Output the [X, Y] coordinate of the center of the cell containing the given text.  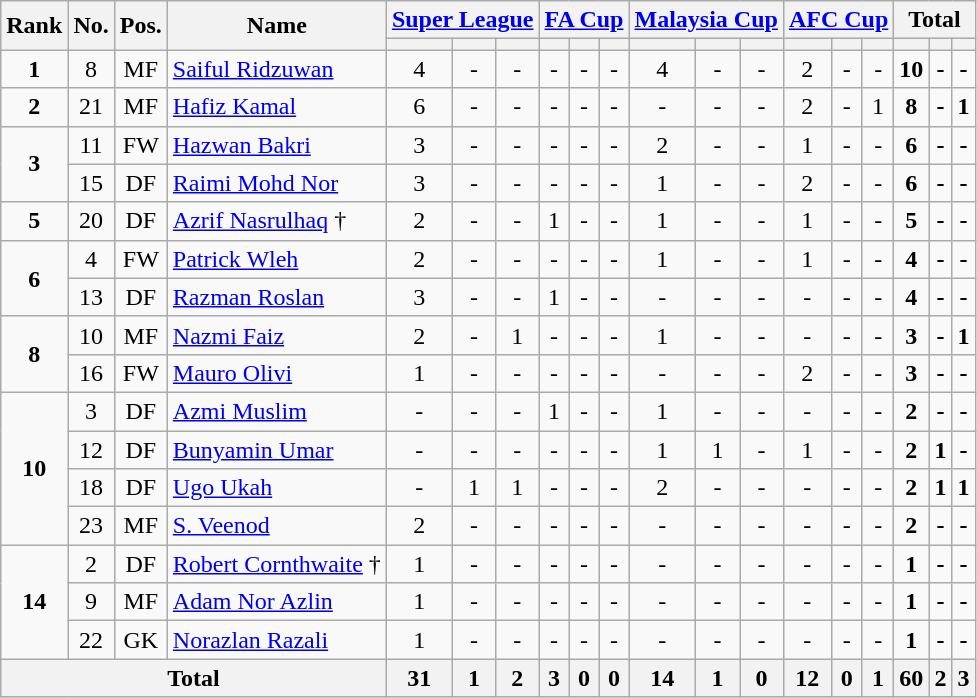
16 [91, 373]
Rank [34, 26]
Malaysia Cup [706, 20]
AFC Cup [838, 20]
GK [140, 640]
Super League [462, 20]
S. Veenod [276, 526]
FA Cup [584, 20]
Robert Cornthwaite † [276, 564]
Azmi Muslim [276, 411]
Nazmi Faiz [276, 335]
Name [276, 26]
Hazwan Bakri [276, 145]
Hafiz Kamal [276, 107]
Patrick Wleh [276, 259]
Adam Nor Azlin [276, 602]
Saiful Ridzuwan [276, 69]
No. [91, 26]
Raimi Mohd Nor [276, 183]
13 [91, 297]
11 [91, 145]
Razman Roslan [276, 297]
Pos. [140, 26]
15 [91, 183]
18 [91, 488]
Ugo Ukah [276, 488]
31 [419, 678]
Norazlan Razali [276, 640]
23 [91, 526]
9 [91, 602]
Azrif Nasrulhaq † [276, 221]
20 [91, 221]
21 [91, 107]
Bunyamin Umar [276, 449]
60 [912, 678]
Mauro Olivi [276, 373]
22 [91, 640]
